Output the [X, Y] coordinate of the center of the cell containing the given text.  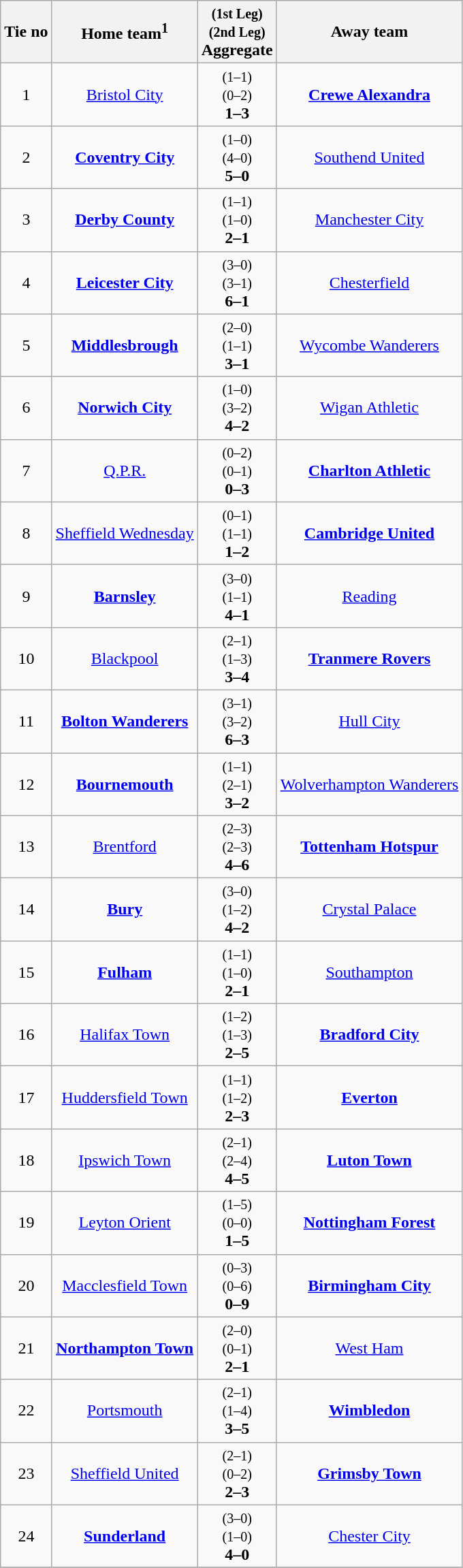
16 [26, 1035]
Portsmouth [125, 1411]
Brentford [125, 847]
Away team [369, 32]
(1–2) (1–3) 2–5 [237, 1035]
Tottenham Hotspur [369, 847]
Sunderland [125, 1536]
Everton [369, 1098]
8 [26, 533]
Crystal Palace [369, 910]
(2–1) (1–4) 3–5 [237, 1411]
(2–1) (0–2) 2–3 [237, 1473]
Bristol City [125, 95]
Bradford City [369, 1035]
(1–1) (1–2) 2–3 [237, 1098]
2 [26, 157]
Wolverhampton Wanderers [369, 784]
Chester City [369, 1536]
Chesterfield [369, 283]
Tie no [26, 32]
(2–1) (2–4) 4–5 [237, 1160]
18 [26, 1160]
Halifax Town [125, 1035]
22 [26, 1411]
6 [26, 408]
(2–1) (1–3) 3–4 [237, 658]
11 [26, 721]
15 [26, 972]
Bury [125, 910]
(3–1) (3–2) 6–3 [237, 721]
1 [26, 95]
Grimsby Town [369, 1473]
7 [26, 470]
Manchester City [369, 220]
West Ham [369, 1348]
Reading [369, 596]
Barnsley [125, 596]
Leyton Orient [125, 1223]
Leicester City [125, 283]
Birmingham City [369, 1285]
4 [26, 283]
Blackpool [125, 658]
Hull City [369, 721]
Home team1 [125, 32]
(1–1) (0–2) 1–3 [237, 95]
(1st Leg) (2nd Leg) Aggregate [237, 32]
Ipswich Town [125, 1160]
Crewe Alexandra [369, 95]
(1–1) (2–1) 3–2 [237, 784]
(0–1) (1–1) 1–2 [237, 533]
(1–0) (3–2) 4–2 [237, 408]
17 [26, 1098]
Middlesbrough [125, 345]
Derby County [125, 220]
Sheffield United [125, 1473]
(3–0) (1–0) 4–0 [237, 1536]
13 [26, 847]
12 [26, 784]
9 [26, 596]
Southampton [369, 972]
Coventry City [125, 157]
Nottingham Forest [369, 1223]
Luton Town [369, 1160]
19 [26, 1223]
(2–3) (2–3) 4–6 [237, 847]
23 [26, 1473]
Fulham [125, 972]
Sheffield Wednesday [125, 533]
Macclesfield Town [125, 1285]
Tranmere Rovers [369, 658]
(3–0) (3–1) 6–1 [237, 283]
Charlton Athletic [369, 470]
21 [26, 1348]
(1–5) (0–0) 1–5 [237, 1223]
Bolton Wanderers [125, 721]
Wigan Athletic [369, 408]
5 [26, 345]
Bournemouth [125, 784]
Northampton Town [125, 1348]
(2–0) (1–1) 3–1 [237, 345]
Q.P.R. [125, 470]
Huddersfield Town [125, 1098]
(3–0) (1–1) 4–1 [237, 596]
3 [26, 220]
20 [26, 1285]
(2–0) (0–1) 2–1 [237, 1348]
(3–0) (1–2) 4–2 [237, 910]
Southend United [369, 157]
10 [26, 658]
(0–3) (0–6) 0–9 [237, 1285]
Norwich City [125, 408]
Wycombe Wanderers [369, 345]
14 [26, 910]
24 [26, 1536]
(1–0) (4–0) 5–0 [237, 157]
Wimbledon [369, 1411]
(0–2) (0–1) 0–3 [237, 470]
Cambridge United [369, 533]
